Search for the cell housing the specified text and yield its (X, Y) center coordinate. 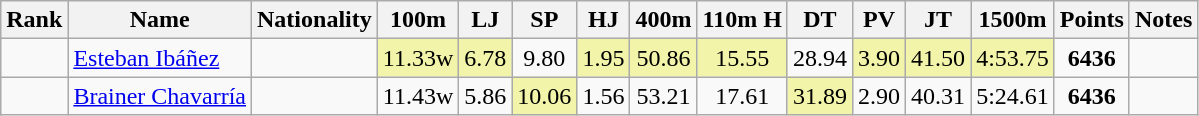
28.94 (820, 58)
Brainer Chavarría (160, 96)
1.95 (604, 58)
Name (160, 20)
6.78 (486, 58)
HJ (604, 20)
DT (820, 20)
17.61 (742, 96)
41.50 (938, 58)
10.06 (544, 96)
Nationality (315, 20)
Notes (1163, 20)
3.90 (878, 58)
Rank (34, 20)
40.31 (938, 96)
1500m (1013, 20)
SP (544, 20)
50.86 (664, 58)
15.55 (742, 58)
100m (418, 20)
Esteban Ibáñez (160, 58)
9.80 (544, 58)
2.90 (878, 96)
4:53.75 (1013, 58)
110m H (742, 20)
LJ (486, 20)
31.89 (820, 96)
5.86 (486, 96)
1.56 (604, 96)
11.43w (418, 96)
5:24.61 (1013, 96)
11.33w (418, 58)
PV (878, 20)
JT (938, 20)
53.21 (664, 96)
400m (664, 20)
Points (1092, 20)
